Provide the [x, y] coordinate of the cell's center where the given text is located.  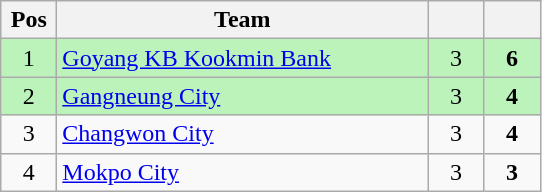
2 [29, 96]
Mokpo City [242, 172]
Team [242, 20]
Goyang KB Kookmin Bank [242, 58]
6 [512, 58]
Gangneung City [242, 96]
Changwon City [242, 134]
Pos [29, 20]
1 [29, 58]
